Locate the cell with the specified text and output its (x, y) center coordinate. 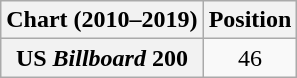
Position (250, 20)
US Billboard 200 (102, 58)
Chart (2010–2019) (102, 20)
46 (250, 58)
